Return the (X, Y) coordinate for the center point of the cell that contains the specified text.  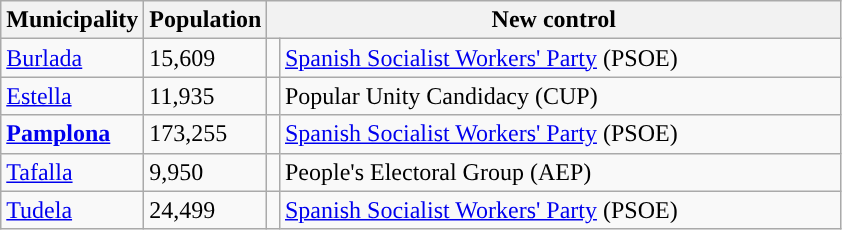
24,499 (206, 210)
Popular Unity Candidacy (CUP) (560, 96)
Tudela (72, 210)
11,935 (206, 96)
Population (206, 20)
Municipality (72, 20)
Estella (72, 96)
Burlada (72, 58)
New control (554, 20)
Pamplona (72, 134)
15,609 (206, 58)
People's Electoral Group (AEP) (560, 172)
Tafalla (72, 172)
9,950 (206, 172)
173,255 (206, 134)
